Locate the cell with the specified text and output its [X, Y] center coordinate. 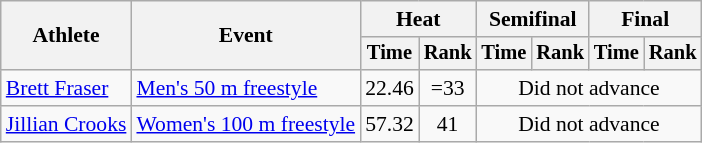
Athlete [66, 36]
Men's 50 m freestyle [246, 88]
=33 [448, 88]
Brett Fraser [66, 88]
Jillian Crooks [66, 124]
Event [246, 36]
57.32 [390, 124]
22.46 [390, 88]
Heat [418, 19]
Semifinal [532, 19]
Final [645, 19]
41 [448, 124]
Women's 100 m freestyle [246, 124]
